Find where the given text appears and provide that cell's center as (x, y) coordinate. 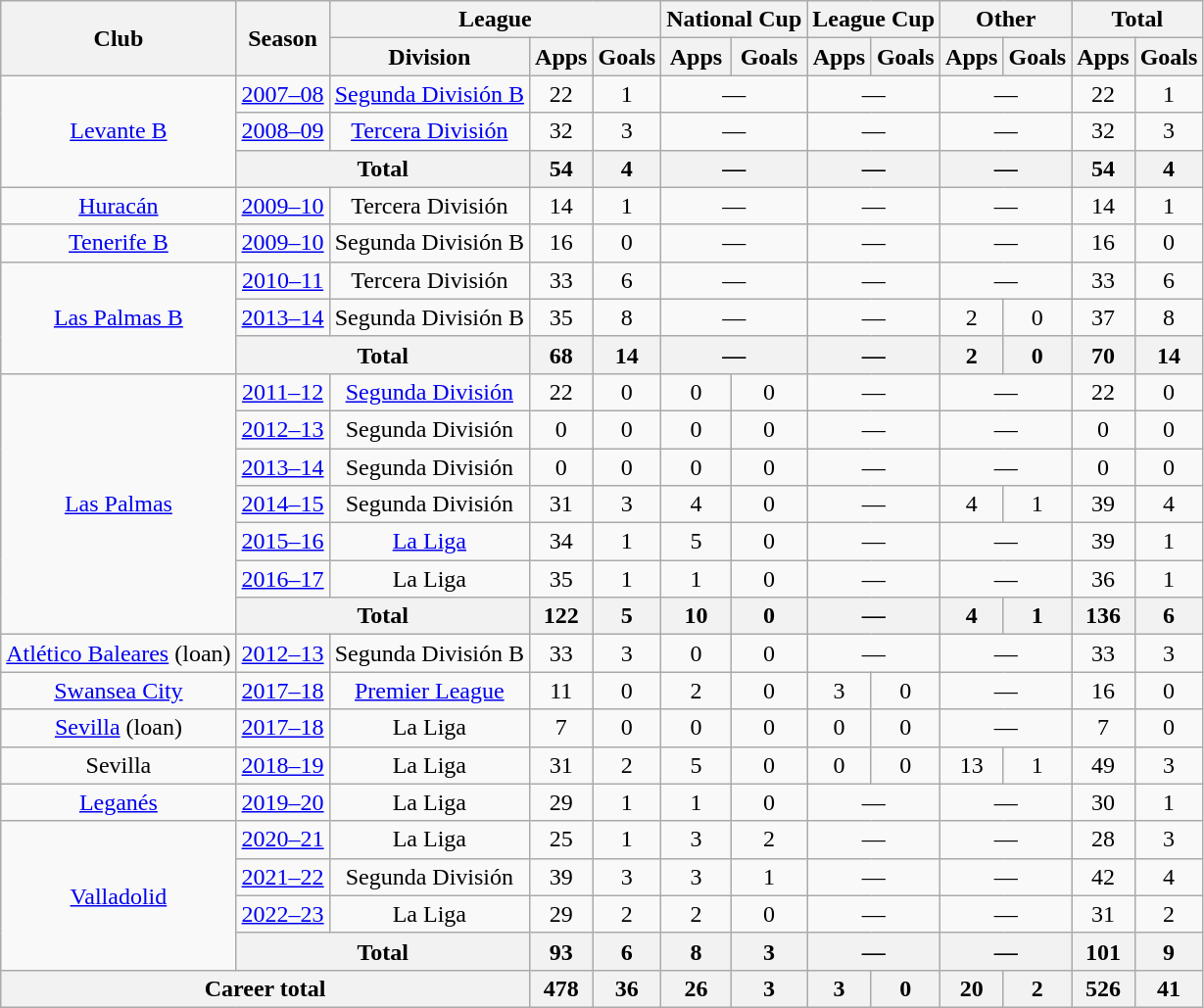
League Cup (874, 20)
2022–23 (282, 914)
2020–21 (282, 840)
Huracán (119, 206)
70 (1103, 355)
37 (1103, 317)
42 (1103, 877)
2011–12 (282, 392)
11 (561, 691)
2008–09 (282, 131)
122 (561, 616)
136 (1103, 616)
526 (1103, 988)
49 (1103, 765)
Valladolid (119, 895)
Career total (265, 988)
Sevilla (loan) (119, 728)
93 (561, 951)
Sevilla (119, 765)
10 (697, 616)
2007–08 (282, 94)
20 (972, 988)
34 (561, 542)
41 (1169, 988)
Levante B (119, 131)
9 (1169, 951)
68 (561, 355)
2019–20 (282, 802)
Las Palmas B (119, 317)
30 (1103, 802)
2016–17 (282, 579)
Leganés (119, 802)
National Cup (735, 20)
2014–15 (282, 504)
25 (561, 840)
2018–19 (282, 765)
Swansea City (119, 691)
13 (972, 765)
Las Palmas (119, 504)
2010–11 (282, 280)
League (496, 20)
Season (282, 38)
Premier League (429, 691)
2021–22 (282, 877)
Atlético Baleares (loan) (119, 653)
Division (429, 57)
Tenerife B (119, 243)
Club (119, 38)
2015–16 (282, 542)
478 (561, 988)
28 (1103, 840)
101 (1103, 951)
Other (1006, 20)
26 (697, 988)
